Locate the cell with the specified text and output its [x, y] center coordinate. 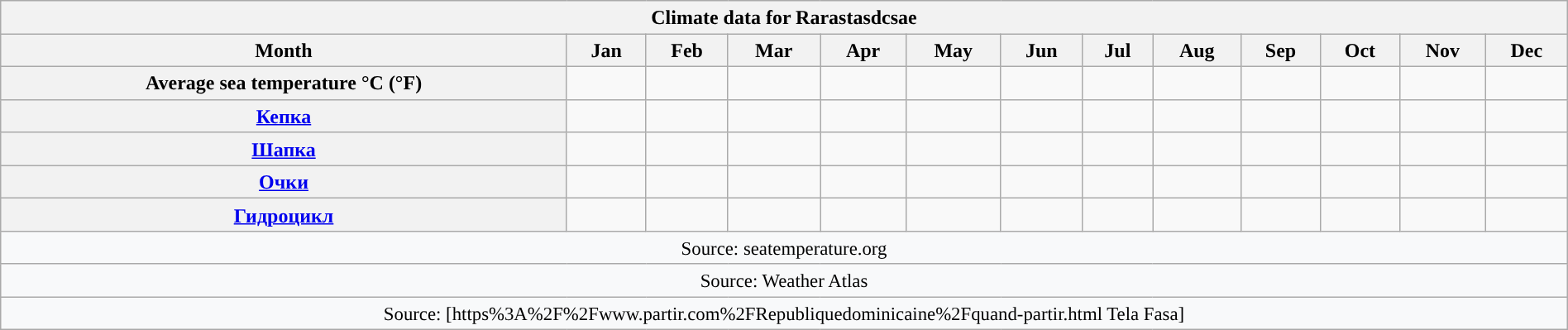
Apr [863, 50]
May [954, 50]
Шапка [284, 149]
Month [284, 50]
Climate data for Rarastasdcsae [784, 17]
Aug [1198, 50]
Feb [686, 50]
Jun [1042, 50]
Source: [https%3A%2F%2Fwww.partir.com%2FRepubliquedominicaine%2Fquand-partir.html Tela Fasa] [784, 313]
Nov [1442, 50]
Source: seatemperature.org [784, 248]
Dec [1527, 50]
Очки [284, 182]
Jul [1118, 50]
Sep [1281, 50]
Average sea temperature °C (°F) [284, 83]
Jan [606, 50]
Mar [774, 50]
Гидроцикл [284, 215]
Source: Weather Atlas [784, 280]
Кепка [284, 116]
Oct [1360, 50]
